Find where the given text appears and provide that cell's center as (x, y) coordinate. 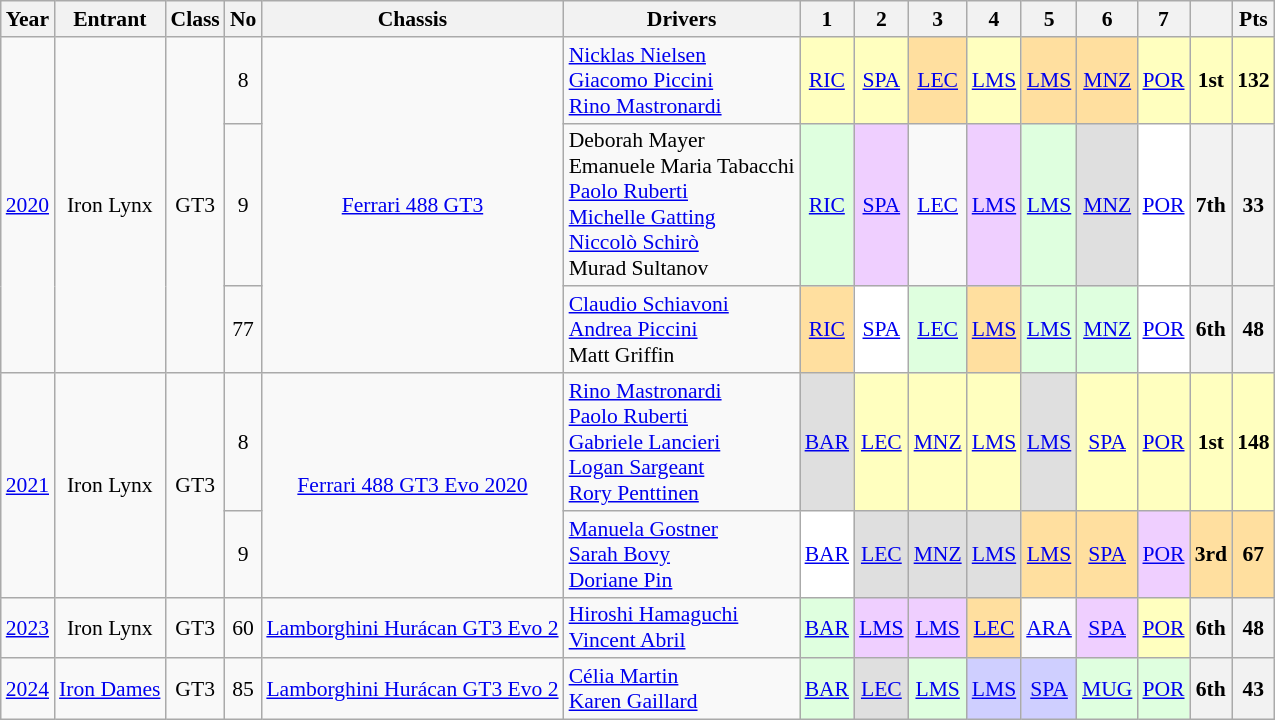
Claudio Schiavoni Andrea Piccini Matt Griffin (682, 330)
MUG (1108, 690)
2024 (28, 690)
43 (1254, 690)
148 (1254, 442)
Chassis (412, 19)
3rd (1212, 554)
Year (28, 19)
60 (244, 628)
7th (1212, 204)
77 (244, 330)
Hiroshi Hamaguchi Vincent Abril (682, 628)
Ferrari 488 GT3 (412, 205)
Nicklas Nielsen Giacomo Piccini Rino Mastronardi (682, 80)
2023 (28, 628)
4 (994, 19)
Drivers (682, 19)
2020 (28, 205)
85 (244, 690)
Entrant (110, 19)
Célia Martin Karen Gaillard (682, 690)
3 (938, 19)
1 (828, 19)
2021 (28, 485)
33 (1254, 204)
6 (1108, 19)
No (244, 19)
Rino Mastronardi Paolo Ruberti Gabriele Lancieri Logan Sargeant Rory Penttinen (682, 442)
Deborah Mayer Emanuele Maria Tabacchi Paolo Ruberti Michelle Gatting Niccolò Schirò Murad Sultanov (682, 204)
Class (194, 19)
7 (1163, 19)
Manuela Gostner Sarah Bovy Doriane Pin (682, 554)
67 (1254, 554)
132 (1254, 80)
5 (1049, 19)
Iron Dames (110, 690)
Ferrari 488 GT3 Evo 2020 (412, 485)
2 (882, 19)
ARA (1049, 628)
Pts (1254, 19)
